Return [x, y] of the center of cell containing provided text 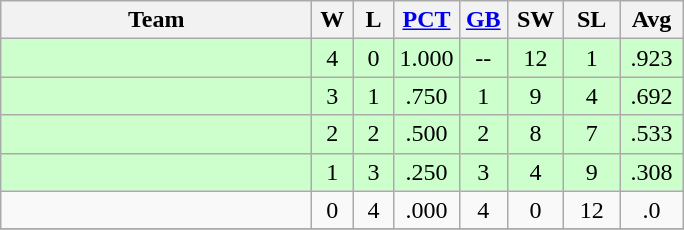
.0 [652, 210]
7 [592, 134]
.250 [426, 172]
GB [484, 20]
.750 [426, 96]
1.000 [426, 58]
SL [592, 20]
.692 [652, 96]
.000 [426, 210]
-- [484, 58]
.500 [426, 134]
L [374, 20]
.533 [652, 134]
SW [536, 20]
PCT [426, 20]
.923 [652, 58]
W [332, 20]
8 [536, 134]
.308 [652, 172]
Avg [652, 20]
Team [156, 20]
